Find where the given text appears and provide that cell's center as [x, y] coordinate. 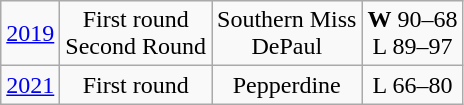
Pepperdine [287, 85]
2019 [30, 34]
L 66–80 [412, 85]
2021 [30, 85]
First roundSecond Round [136, 34]
First round [136, 85]
Southern MissDePaul [287, 34]
W 90–68L 89–97 [412, 34]
